Scan for the cell matching the given text and deliver its [X, Y] coordinate at center. 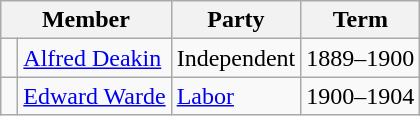
Member [86, 20]
Edward Warde [94, 96]
Party [236, 20]
Independent [236, 58]
Term [360, 20]
1889–1900 [360, 58]
1900–1904 [360, 96]
Alfred Deakin [94, 58]
Labor [236, 96]
